Return the (x, y) coordinate for the center point of the cell that contains the specified text.  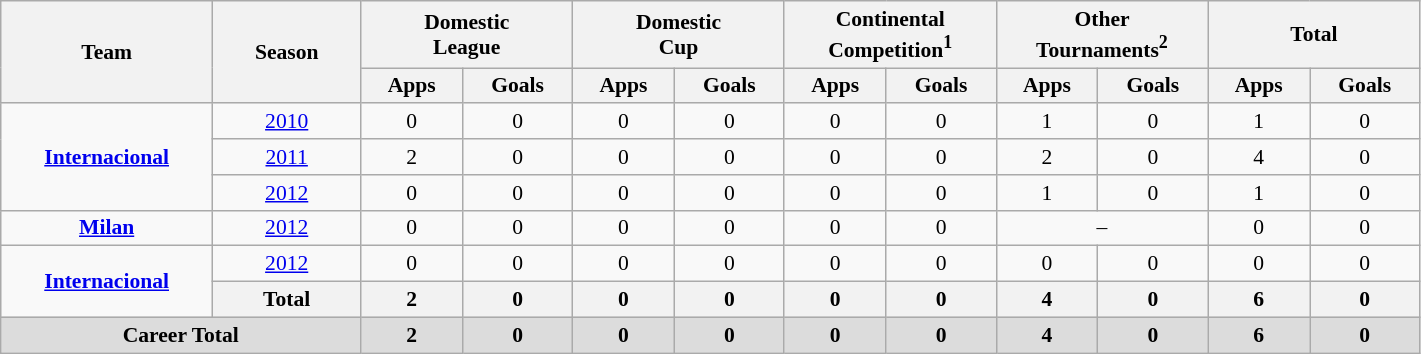
ContinentalCompetition1 (890, 34)
Career Total (181, 335)
Team (107, 52)
DomesticLeague (467, 34)
OtherTournaments2 (1102, 34)
DomesticCup (679, 34)
Season (287, 52)
Milan (107, 228)
2010 (287, 122)
2011 (287, 157)
– (1102, 228)
